Provide the [X, Y] coordinate of the cell's center where the given text is located.  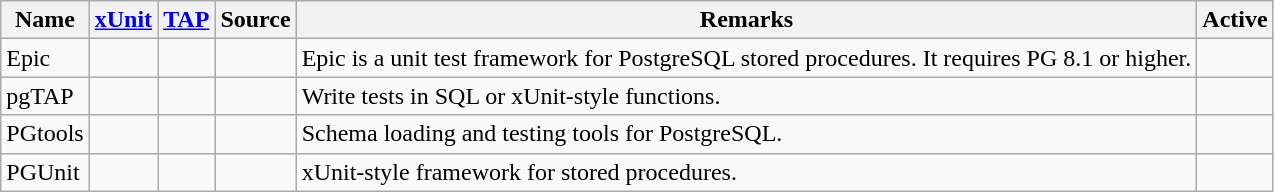
PGUnit [45, 172]
pgTAP [45, 96]
Write tests in SQL or xUnit-style functions. [746, 96]
Schema loading and testing tools for PostgreSQL. [746, 134]
xUnit [123, 20]
Remarks [746, 20]
Epic [45, 58]
Name [45, 20]
xUnit-style framework for stored procedures. [746, 172]
Source [256, 20]
TAP [186, 20]
Epic is a unit test framework for PostgreSQL stored procedures. It requires PG 8.1 or higher. [746, 58]
PGtools [45, 134]
Active [1235, 20]
